Provide the (X, Y) coordinate of the cell's center where the given text is located.  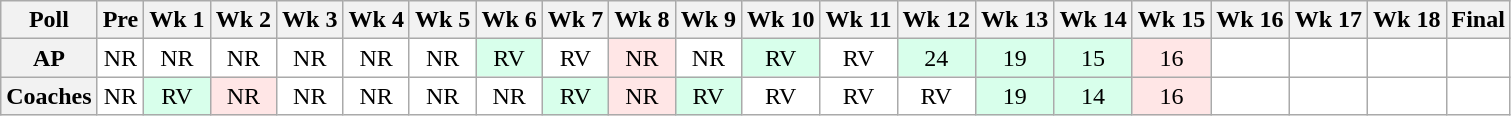
Pre (120, 20)
Wk 2 (243, 20)
Wk 13 (1014, 20)
Wk 1 (177, 20)
Wk 7 (575, 20)
Wk 18 (1407, 20)
24 (936, 58)
15 (1093, 58)
Wk 8 (642, 20)
Wk 14 (1093, 20)
AP (49, 58)
14 (1093, 96)
Wk 12 (936, 20)
Wk 3 (310, 20)
Wk 6 (509, 20)
Wk 4 (376, 20)
Wk 9 (708, 20)
Wk 16 (1250, 20)
Wk 15 (1171, 20)
Final (1478, 20)
Coaches (49, 96)
Wk 10 (781, 20)
Wk 11 (858, 20)
Wk 5 (442, 20)
Wk 17 (1328, 20)
Poll (49, 20)
